Provide the [x, y] coordinate of the cell's center where the given text is located.  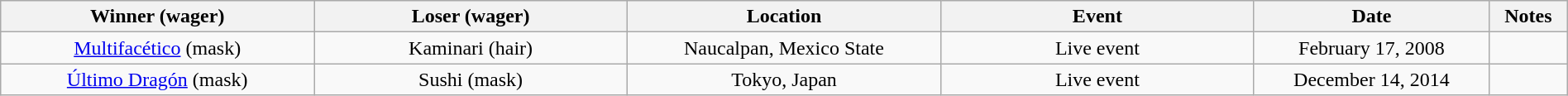
Notes [1528, 17]
Multifacético (mask) [157, 48]
Winner (wager) [157, 17]
Loser (wager) [471, 17]
Tokyo, Japan [784, 79]
Último Dragón (mask) [157, 79]
Event [1097, 17]
Kaminari (hair) [471, 48]
Naucalpan, Mexico State [784, 48]
December 14, 2014 [1371, 79]
February 17, 2008 [1371, 48]
Location [784, 17]
Sushi (mask) [471, 79]
Date [1371, 17]
